Search for the cell housing the specified text and yield its [x, y] center coordinate. 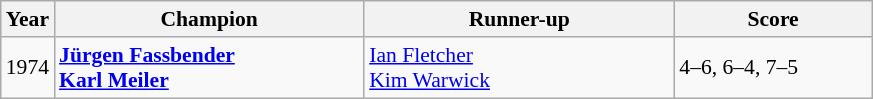
Champion [209, 19]
Jürgen Fassbender Karl Meiler [209, 68]
4–6, 6–4, 7–5 [773, 68]
Score [773, 19]
Runner-up [519, 19]
Ian Fletcher Kim Warwick [519, 68]
1974 [28, 68]
Year [28, 19]
